Extract the [x, y] coordinate from the center of the cell holding the provided text.  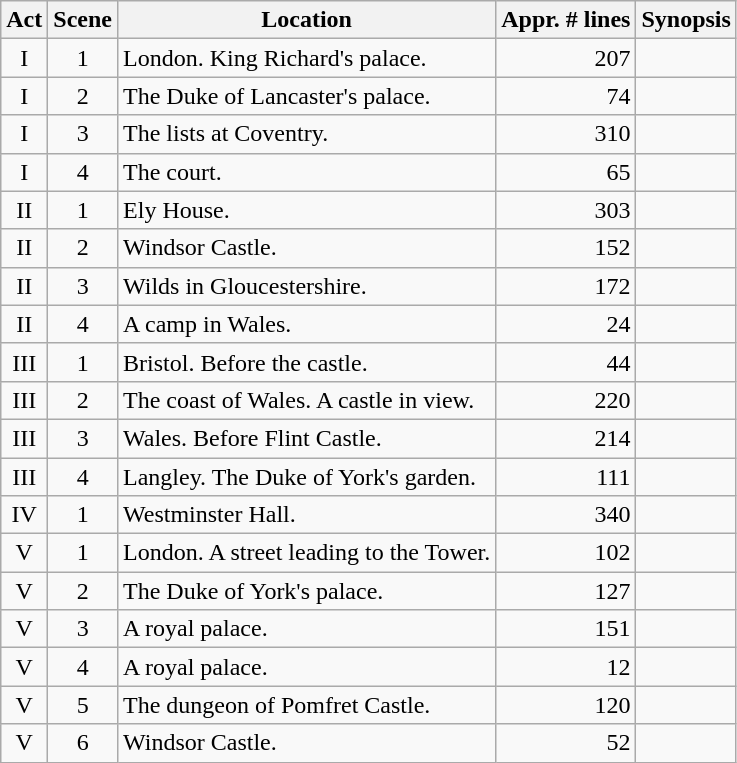
44 [566, 362]
Ely House. [307, 210]
220 [566, 400]
London. King Richard's palace. [307, 58]
24 [566, 324]
127 [566, 591]
Synopsis [686, 20]
Bristol. Before the castle. [307, 362]
A camp in Wales. [307, 324]
Appr. # lines [566, 20]
Westminster Hall. [307, 515]
Langley. The Duke of York's garden. [307, 477]
310 [566, 134]
151 [566, 629]
The court. [307, 172]
The Duke of York's palace. [307, 591]
Wales. Before Flint Castle. [307, 438]
74 [566, 96]
65 [566, 172]
5 [83, 705]
12 [566, 667]
340 [566, 515]
303 [566, 210]
111 [566, 477]
120 [566, 705]
The Duke of Lancaster's palace. [307, 96]
The dungeon of Pomfret Castle. [307, 705]
6 [83, 743]
IV [24, 515]
172 [566, 286]
Scene [83, 20]
214 [566, 438]
102 [566, 553]
The coast of Wales. A castle in view. [307, 400]
Wilds in Gloucestershire. [307, 286]
Location [307, 20]
The lists at Coventry. [307, 134]
207 [566, 58]
152 [566, 248]
Act [24, 20]
52 [566, 743]
London. A street leading to the Tower. [307, 553]
